Identify which cell holds the provided text, then report its (X, Y) central coordinate. 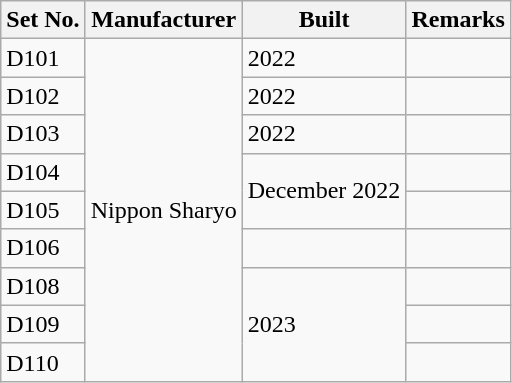
D109 (43, 324)
D103 (43, 134)
D101 (43, 58)
Remarks (458, 20)
Set No. (43, 20)
D102 (43, 96)
D110 (43, 362)
D108 (43, 286)
2023 (324, 324)
Nippon Sharyo (164, 210)
D105 (43, 210)
Built (324, 20)
D104 (43, 172)
Manufacturer (164, 20)
D106 (43, 248)
December 2022 (324, 191)
